Output the [X, Y] coordinate of the center of the cell containing the given text.  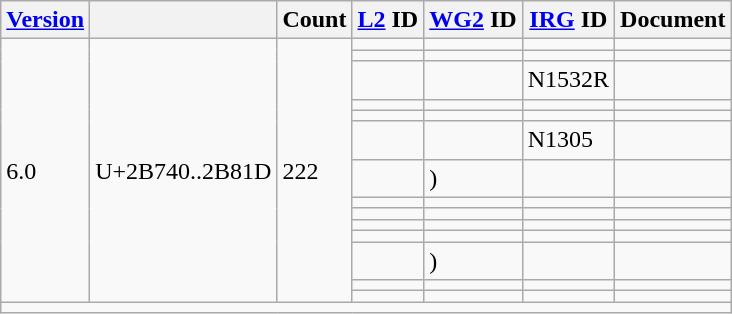
L2 ID [388, 20]
IRG ID [568, 20]
U+2B740..2B81D [184, 170]
Version [46, 20]
222 [314, 170]
Count [314, 20]
WG2 ID [473, 20]
N1532R [568, 80]
Document [673, 20]
6.0 [46, 170]
N1305 [568, 140]
